Return the [x, y] coordinate for the center point of the cell that contains the specified text.  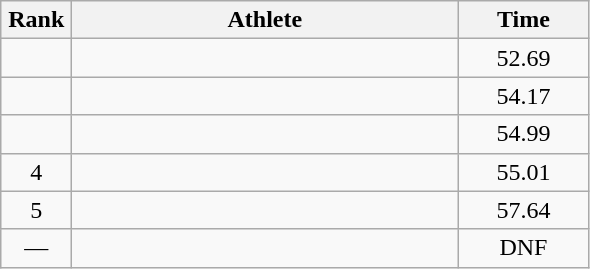
Athlete [265, 20]
Time [524, 20]
5 [36, 210]
54.99 [524, 134]
DNF [524, 248]
54.17 [524, 96]
— [36, 248]
4 [36, 172]
52.69 [524, 58]
55.01 [524, 172]
Rank [36, 20]
57.64 [524, 210]
